Provide the (x, y) coordinate of the cell's center where the given text is located.  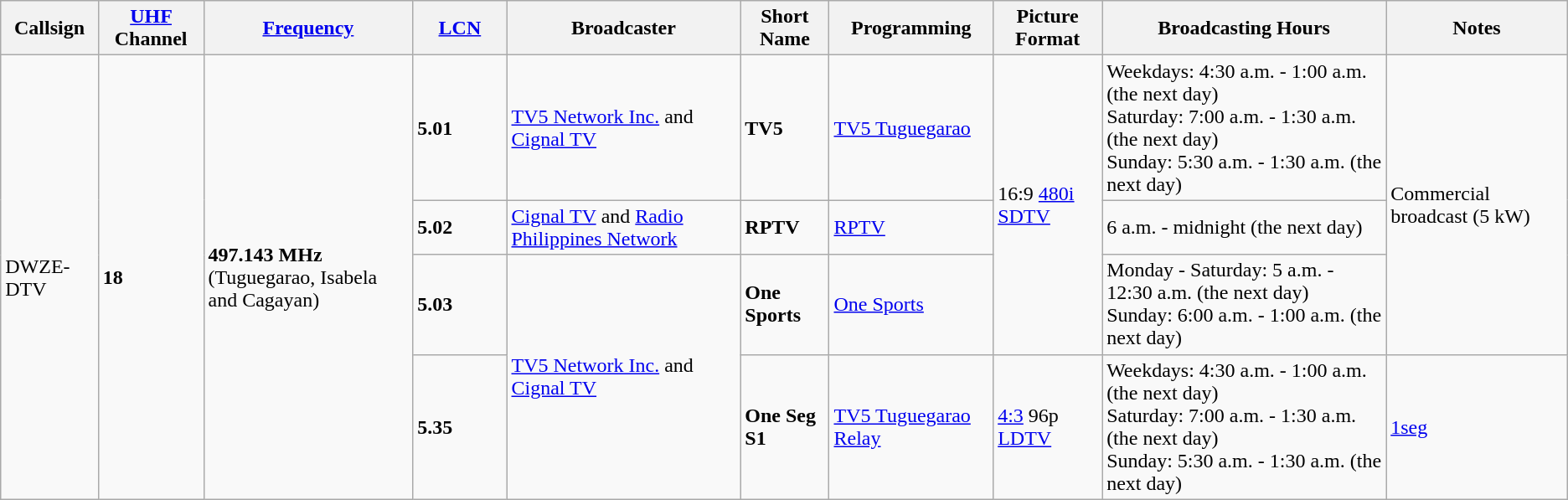
Short Name (785, 28)
Commercial broadcast (5 kW) (1478, 204)
TV5 Tuguegarao (911, 127)
Cignal TV and Radio Philippines Network (623, 228)
Programming (911, 28)
One Seg S1 (785, 427)
1seg (1478, 427)
LCN (460, 28)
5.01 (460, 127)
4:3 96p LDTV (1048, 427)
Frequency (308, 28)
Notes (1478, 28)
18 (151, 277)
UHF Channel (151, 28)
6 a.m. - midnight (the next day) (1245, 228)
497.143 MHz(Tuguegarao, Isabela and Cagayan) (308, 277)
5.35 (460, 427)
5.03 (460, 305)
Picture Format (1048, 28)
TV5 Tuguegarao Relay (911, 427)
16:9 480i SDTV (1048, 204)
Broadcaster (623, 28)
5.02 (460, 228)
DWZE-DTV (49, 277)
Broadcasting Hours (1245, 28)
Monday - Saturday: 5 a.m. - 12:30 a.m. (the next day) Sunday: 6:00 a.m. - 1:00 a.m. (the next day) (1245, 305)
Callsign (49, 28)
TV5 (785, 127)
